Output the (X, Y) coordinate of the center of the cell containing the given text.  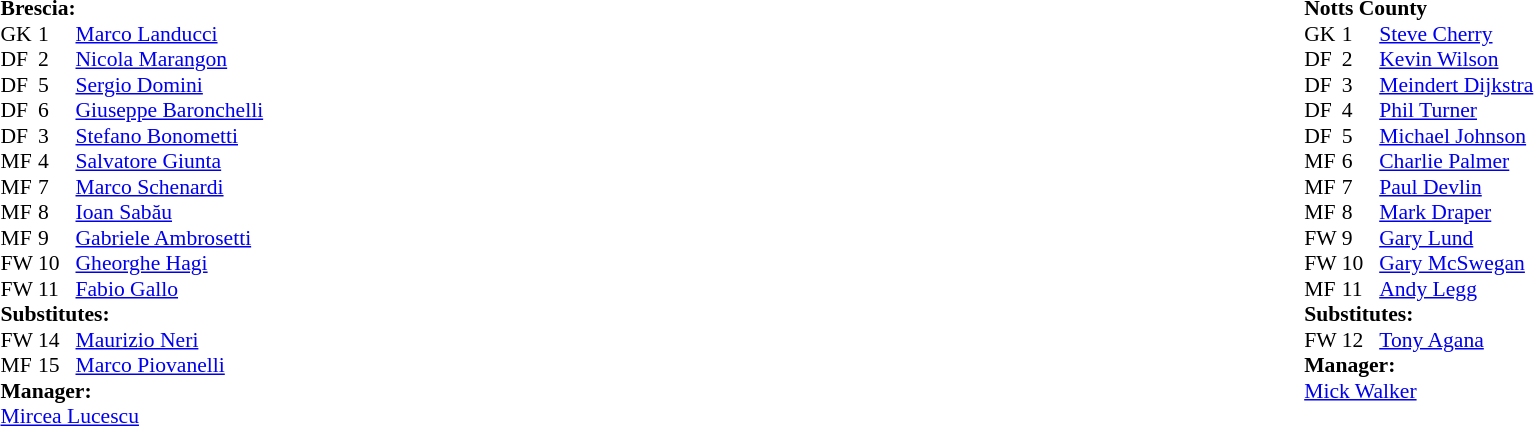
Meindert Dijkstra (1456, 85)
Gary McSwegan (1456, 263)
Steve Cherry (1456, 34)
Tony Agana (1456, 340)
Gary Lund (1456, 238)
Stefano Bonometti (170, 136)
Kevin Wilson (1456, 59)
Marco Piovanelli (170, 365)
Phil Turner (1456, 111)
Ioan Sabău (170, 213)
Gabriele Ambrosetti (170, 238)
Sergio Domini (170, 85)
Salvatore Giunta (170, 161)
Giuseppe Baronchelli (170, 111)
Mick Walker (1418, 391)
Gheorghe Hagi (170, 263)
Paul Devlin (1456, 187)
Maurizio Neri (170, 340)
Michael Johnson (1456, 136)
Marco Schenardi (170, 187)
15 (57, 365)
Mark Draper (1456, 213)
Andy Legg (1456, 289)
Charlie Palmer (1456, 161)
12 (1361, 340)
14 (57, 340)
Fabio Gallo (170, 289)
Marco Landucci (170, 34)
Nicola Marangon (170, 59)
